Provide the (x, y) coordinate of the cell's center where the given text is located.  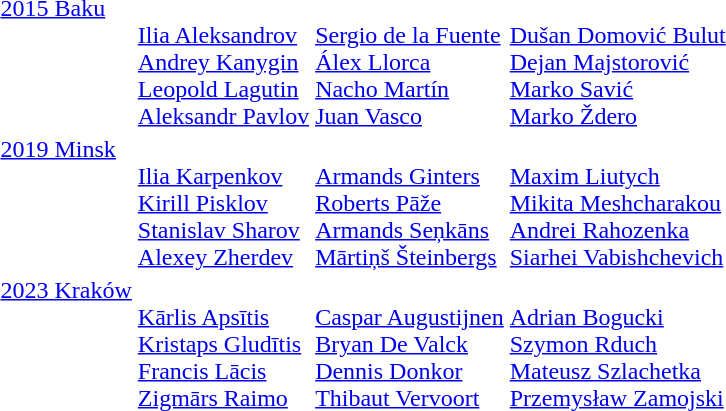
Ilia KarpenkovKirill PisklovStanislav SharovAlexey Zherdev (223, 203)
Armands GintersRoberts PāžeArmands SeņkānsMārtiņš Šteinbergs (410, 203)
